Find where the given text appears and provide that cell's center as (X, Y) coordinate. 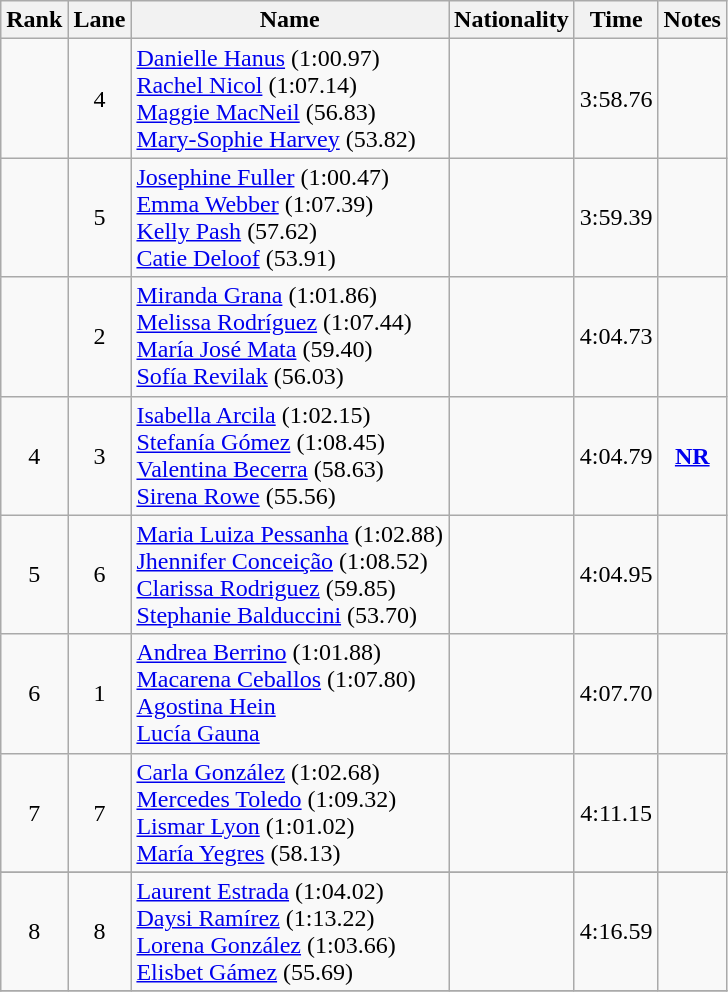
4:04.95 (616, 574)
Isabella Arcila (1:02.15)Stefanía Gómez (1:08.45)Valentina Becerra (58.63)Sirena Rowe (55.56) (290, 456)
Time (616, 20)
1 (100, 694)
Notes (692, 20)
NR (692, 456)
4:07.70 (616, 694)
2 (100, 336)
4:04.79 (616, 456)
Andrea Berrino (1:01.88)Macarena Ceballos (1:07.80)Agostina HeinLucía Gauna (290, 694)
Name (290, 20)
Rank (34, 20)
3:58.76 (616, 98)
4:04.73 (616, 336)
3:59.39 (616, 218)
4:16.59 (616, 932)
Carla González (1:02.68)Mercedes Toledo (1:09.32)Lismar Lyon (1:01.02)María Yegres (58.13) (290, 812)
Miranda Grana (1:01.86)Melissa Rodríguez (1:07.44)María José Mata (59.40)Sofía Revilak (56.03) (290, 336)
Nationality (512, 20)
Josephine Fuller (1:00.47)Emma Webber (1:07.39)Kelly Pash (57.62)Catie Deloof (53.91) (290, 218)
Danielle Hanus (1:00.97)Rachel Nicol (1:07.14)Maggie MacNeil (56.83)Mary-Sophie Harvey (53.82) (290, 98)
3 (100, 456)
4:11.15 (616, 812)
Laurent Estrada (1:04.02)Daysi Ramírez (1:13.22)Lorena González (1:03.66)Elisbet Gámez (55.69) (290, 932)
Maria Luiza Pessanha (1:02.88)Jhennifer Conceição (1:08.52)Clarissa Rodriguez (59.85)Stephanie Balduccini (53.70) (290, 574)
Lane (100, 20)
